Identify which cell holds the provided text, then report its (X, Y) central coordinate. 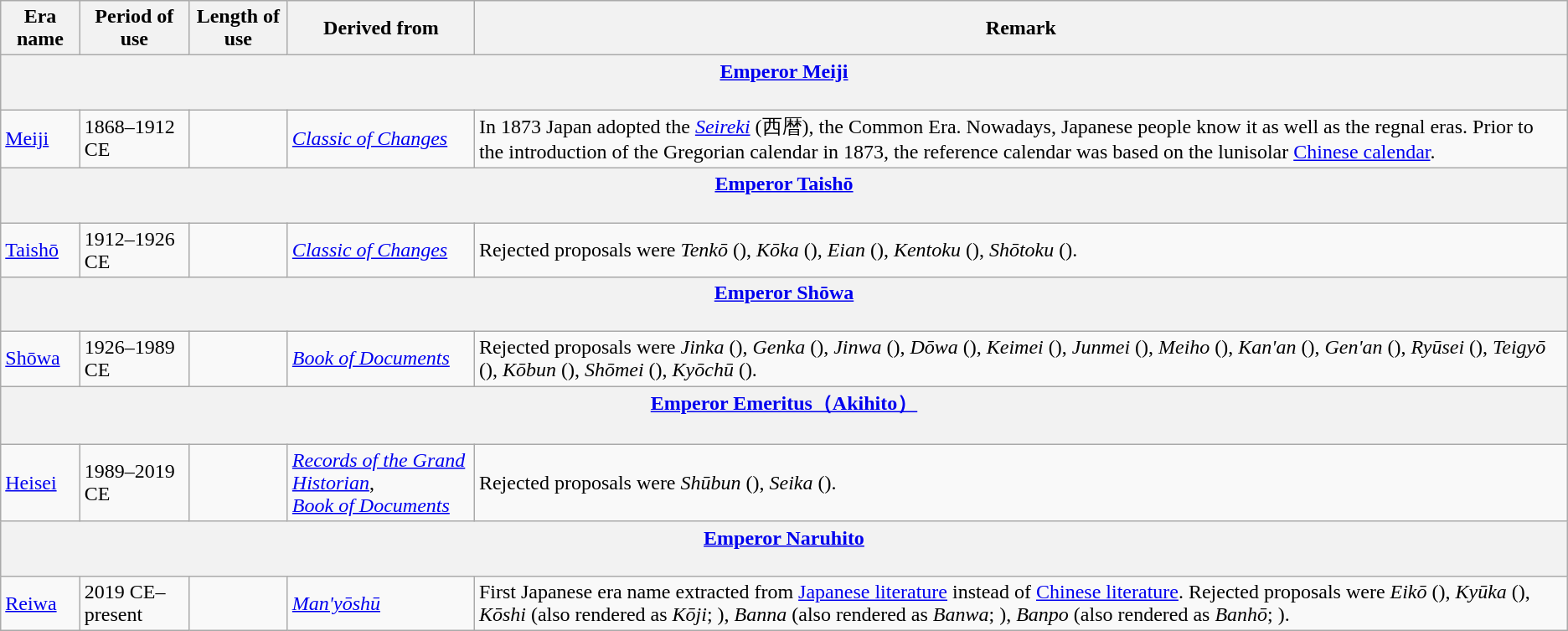
Taishō (40, 250)
Reiwa (40, 603)
Book of Documents (380, 359)
Period of use (134, 28)
Derived from (380, 28)
Man'yōshū (380, 603)
Heisei (40, 483)
2019 CE–present (134, 603)
Rejected proposals were Shūbun (), Seika (). (1020, 483)
Records of the Grand Historian,Book of Documents (380, 483)
1912–1926 CE (134, 250)
Emperor Taishō (784, 194)
Length of use (238, 28)
Emperor Shōwa (784, 305)
Emperor Emeritus（Akihito） (784, 416)
Shōwa (40, 359)
Rejected proposals were Tenkō (), Kōka (), Eian (), Kentoku (), Shōtoku (). (1020, 250)
1926–1989 CE (134, 359)
Emperor Naruhito (784, 548)
Meiji (40, 139)
Remark (1020, 28)
Emperor Meiji (784, 82)
1868–1912 CE (134, 139)
Era name (40, 28)
1989–2019 CE (134, 483)
